Extract the [X, Y] coordinate from the center of the cell holding the provided text.  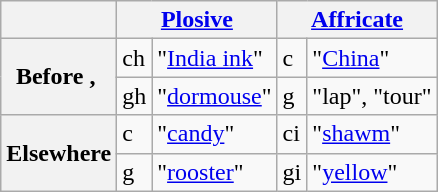
"dormouse" [214, 96]
"India ink" [214, 58]
"China" [372, 58]
"rooster" [214, 172]
"candy" [214, 134]
"yellow" [372, 172]
Before , [59, 77]
ch [134, 58]
Elsewhere [59, 153]
ci [292, 134]
gi [292, 172]
Affricate [357, 20]
"lap", "tour" [372, 96]
gh [134, 96]
Plosive [197, 20]
"shawm" [372, 134]
